Scan for the cell matching the given text and deliver its [x, y] coordinate at center. 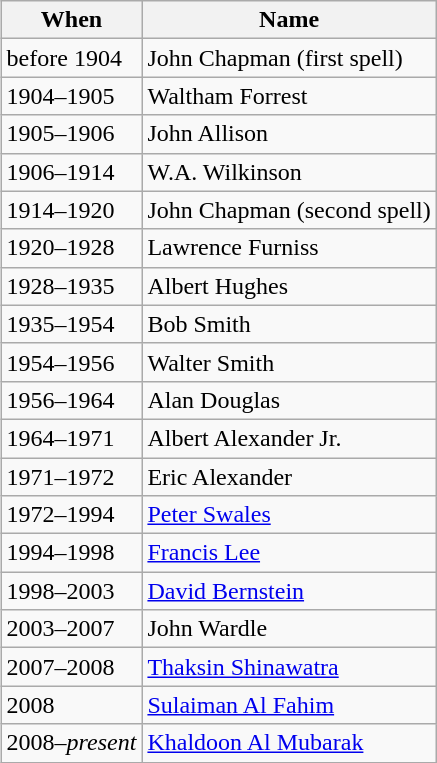
1971–1972 [72, 477]
John Chapman (second spell) [289, 210]
2003–2007 [72, 629]
Waltham Forrest [289, 96]
1906–1914 [72, 172]
John Wardle [289, 629]
2008–present [72, 743]
John Chapman (first spell) [289, 58]
Alan Douglas [289, 400]
Lawrence Furniss [289, 248]
David Bernstein [289, 591]
Walter Smith [289, 362]
1956–1964 [72, 400]
1972–1994 [72, 515]
Bob Smith [289, 324]
Francis Lee [289, 553]
Peter Swales [289, 515]
Khaldoon Al Mubarak [289, 743]
Sulaiman Al Fahim [289, 705]
2007–2008 [72, 667]
2008 [72, 705]
1904–1905 [72, 96]
Eric Alexander [289, 477]
1998–2003 [72, 591]
1954–1956 [72, 362]
Albert Alexander Jr. [289, 438]
before 1904 [72, 58]
1914–1920 [72, 210]
1905–1906 [72, 134]
W.A. Wilkinson [289, 172]
1928–1935 [72, 286]
Name [289, 20]
Thaksin Shinawatra [289, 667]
1920–1928 [72, 248]
Albert Hughes [289, 286]
John Allison [289, 134]
When [72, 20]
1994–1998 [72, 553]
1935–1954 [72, 324]
1964–1971 [72, 438]
